Return the [x, y] coordinate for the center point of the cell that contains the specified text.  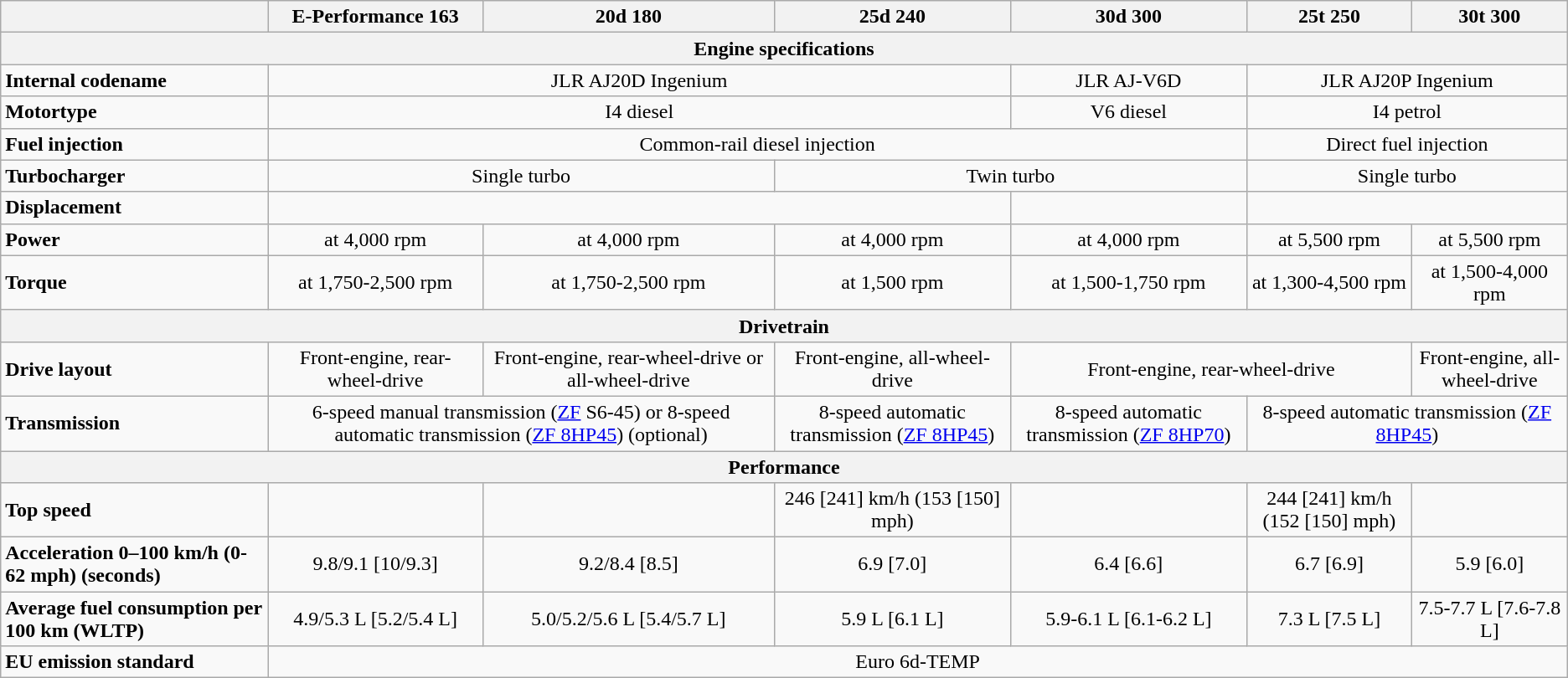
25t 250 [1328, 17]
Direct fuel injection [1407, 144]
20d 180 [628, 17]
5.9 L [6.1 L] [892, 619]
JLR AJ20P Ingenium [1407, 80]
5.9 [6.0] [1489, 564]
6.4 [6.6] [1128, 564]
30d 300 [1128, 17]
6-speed manual transmission (ZF S6-45) or 8-speed automatic transmission (ZF 8HP45) (optional) [521, 424]
Motortype [134, 112]
Average fuel consumption per 100 km (WLTP) [134, 619]
Power [134, 239]
JLR AJ20D Ingenium [639, 80]
Performance [784, 466]
Drivetrain [784, 326]
at 1,500-1,750 rpm [1128, 283]
Common-rail diesel injection [757, 144]
Drive layout [134, 368]
6.9 [7.0] [892, 564]
Internal codename [134, 80]
Fuel injection [134, 144]
Turbocharger [134, 176]
4.9/5.3 L [5.2/5.4 L] [375, 619]
Transmission [134, 424]
Engine specifications [784, 49]
Euro 6d-TEMP [918, 662]
5.9-6.1 L [6.1-6.2 L] [1128, 619]
244 [241] km/h (152 [150] mph) [1328, 511]
JLR AJ-V6D [1128, 80]
Top speed [134, 511]
Displacement [134, 208]
Twin turbo [1010, 176]
EU emission standard [134, 662]
7.3 L [7.5 L] [1328, 619]
I4 diesel [639, 112]
9.8/9.1 [10/9.3] [375, 564]
Front-engine, rear-wheel-drive or all-wheel-drive [628, 368]
30t 300 [1489, 17]
at 1,300-4,500 rpm [1328, 283]
9.2/8.4 [8.5] [628, 564]
8-speed automatic transmission (ZF 8HP70) [1128, 424]
V6 diesel [1128, 112]
246 [241] km/h (153 [150] mph) [892, 511]
at 1,500 rpm [892, 283]
7.5-7.7 L [7.6-7.8 L] [1489, 619]
5.0/5.2/5.6 L [5.4/5.7 L] [628, 619]
at 1,500-4,000 rpm [1489, 283]
E-Performance 163 [375, 17]
Acceleration 0–100 km/h (0-62 mph) (seconds) [134, 564]
25d 240 [892, 17]
6.7 [6.9] [1328, 564]
I4 petrol [1407, 112]
Torque [134, 283]
